Extract the (X, Y) coordinate from the center of the cell holding the provided text.  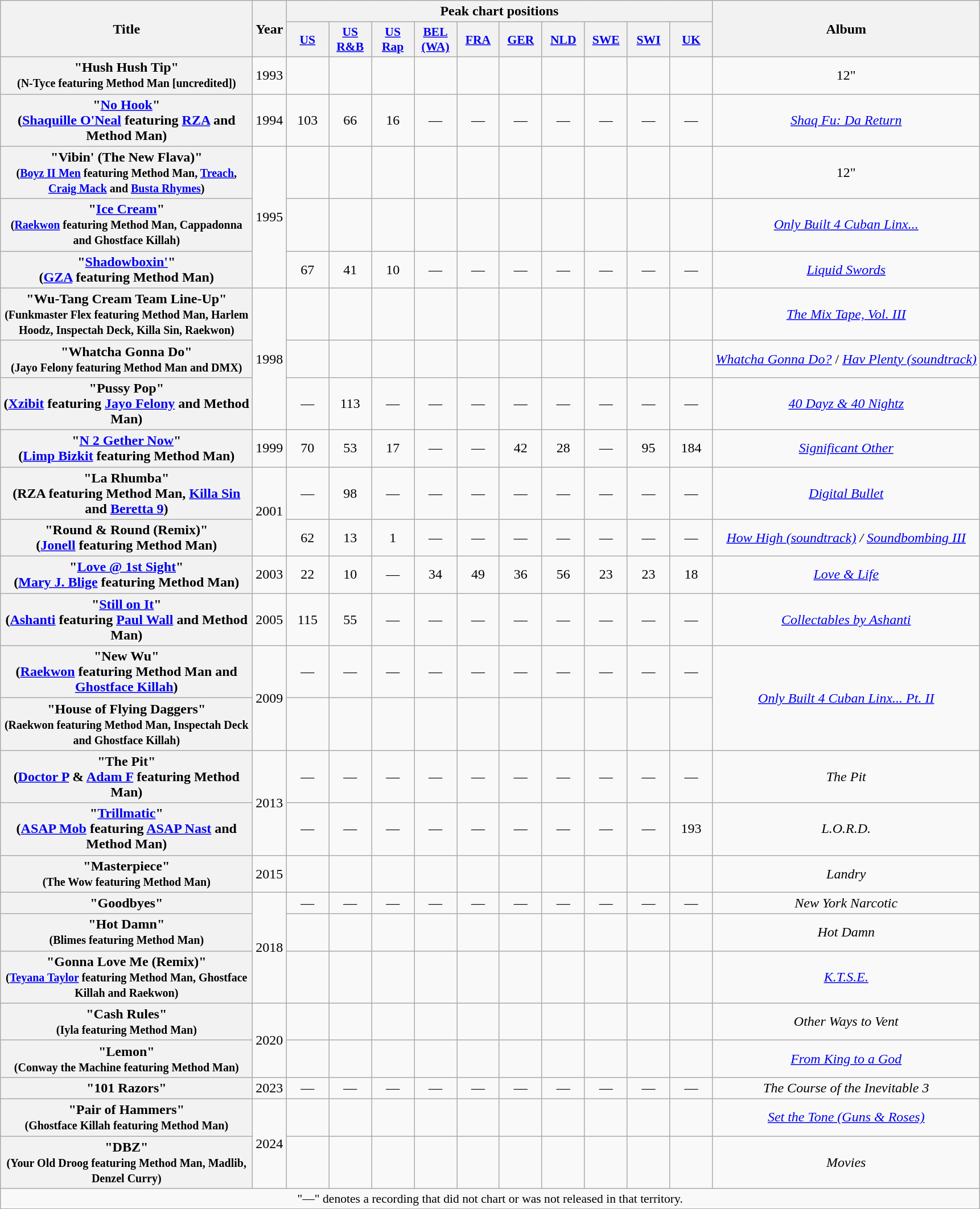
28 (563, 448)
98 (351, 493)
Year (270, 28)
40 Dayz & 40 Nightz (846, 403)
Only Built 4 Cuban Linx... (846, 225)
1994 (270, 120)
"Pair of Hammers"(Ghostface Killah featuring Method Man) (126, 1117)
"N 2 Gether Now"(Limp Bizkit featuring Method Man) (126, 448)
"Whatcha Gonna Do"(Jayo Felony featuring Method Man and DMX) (126, 358)
53 (351, 448)
34 (436, 575)
Love & Life (846, 575)
Shaq Fu: Da Return (846, 120)
"—" denotes a recording that did not chart or was not released in that territory. (491, 1199)
17 (393, 448)
2020 (270, 1040)
Set the Tone (Guns & Roses) (846, 1117)
193 (691, 829)
Digital Bullet (846, 493)
115 (307, 620)
From King to a God (846, 1058)
18 (691, 575)
Album (846, 28)
13 (351, 538)
The Mix Tape, Vol. III (846, 314)
"Shadowboxin'"(GZA featuring Method Man) (126, 270)
"House of Flying Daggers"(Raekwon featuring Method Man, Inspectah Deck and Ghostface Killah) (126, 724)
2001 (270, 511)
Peak chart positions (500, 11)
"Pussy Pop"(Xzibit featuring Jayo Felony and Method Man) (126, 403)
2009 (270, 698)
95 (649, 448)
2023 (270, 1088)
New York Narcotic (846, 903)
"Masterpiece"(The Wow featuring Method Man) (126, 874)
2013 (270, 803)
GER (520, 40)
The Course of the Inevitable 3 (846, 1088)
1999 (270, 448)
"The Pit"(Doctor P & Adam F featuring Method Man) (126, 777)
Landry (846, 874)
"Hush Hush Tip"(N-Tyce featuring Method Man [uncredited]) (126, 75)
55 (351, 620)
Other Ways to Vent (846, 1022)
"New Wu"(Raekwon featuring Method Man and Ghostface Killah) (126, 672)
Liquid Swords (846, 270)
The Pit (846, 777)
1993 (270, 75)
"Vibin' (The New Flava)"(Boyz II Men featuring Method Man, Treach, Craig Mack and Busta Rhymes) (126, 172)
16 (393, 120)
"No Hook"(Shaquille O'Neal featuring RZA and Method Man) (126, 120)
SWI (649, 40)
Only Built 4 Cuban Linx... Pt. II (846, 698)
41 (351, 270)
"Goodbyes" (126, 903)
USR&B (351, 40)
"101 Razors" (126, 1088)
1995 (270, 217)
L.O.R.D. (846, 829)
UK (691, 40)
2024 (270, 1144)
NLD (563, 40)
184 (691, 448)
US (307, 40)
BEL(WA) (436, 40)
"Lemon"(Conway the Machine featuring Method Man) (126, 1058)
36 (520, 575)
103 (307, 120)
62 (307, 538)
FRA (478, 40)
"Gonna Love Me (Remix)"(Teyana Taylor featuring Method Man, Ghostface Killah and Raekwon) (126, 977)
70 (307, 448)
67 (307, 270)
2003 (270, 575)
Hot Damn (846, 932)
56 (563, 575)
"Cash Rules"(Iyla featuring Method Man) (126, 1022)
"Trillmatic"(ASAP Mob featuring ASAP Nast and Method Man) (126, 829)
66 (351, 120)
1998 (270, 358)
"Hot Damn"(Blimes featuring Method Man) (126, 932)
SWE (606, 40)
Movies (846, 1162)
Whatcha Gonna Do? / Hav Plenty (soundtrack) (846, 358)
"Love @ 1st Sight"(Mary J. Blige featuring Method Man) (126, 575)
"Round & Round (Remix)"(Jonell featuring Method Man) (126, 538)
1 (393, 538)
2005 (270, 620)
"Wu-Tang Cream Team Line-Up" (Funkmaster Flex featuring Method Man, Harlem Hoodz, Inspectah Deck, Killa Sin, Raekwon) (126, 314)
Significant Other (846, 448)
K.T.S.E. (846, 977)
113 (351, 403)
USRap (393, 40)
2018 (270, 948)
"Ice Cream"(Raekwon featuring Method Man, Cappadonna and Ghostface Killah) (126, 225)
2015 (270, 874)
"DBZ"(Your Old Droog featuring Method Man, Madlib, Denzel Curry) (126, 1162)
22 (307, 575)
42 (520, 448)
"La Rhumba"(RZA featuring Method Man, Killa Sin and Beretta 9) (126, 493)
49 (478, 575)
"Still on It"(Ashanti featuring Paul Wall and Method Man) (126, 620)
Title (126, 28)
How High (soundtrack) / Soundbombing III (846, 538)
Collectables by Ashanti (846, 620)
